Return the [x, y] coordinate for the center point of the cell that contains the specified text.  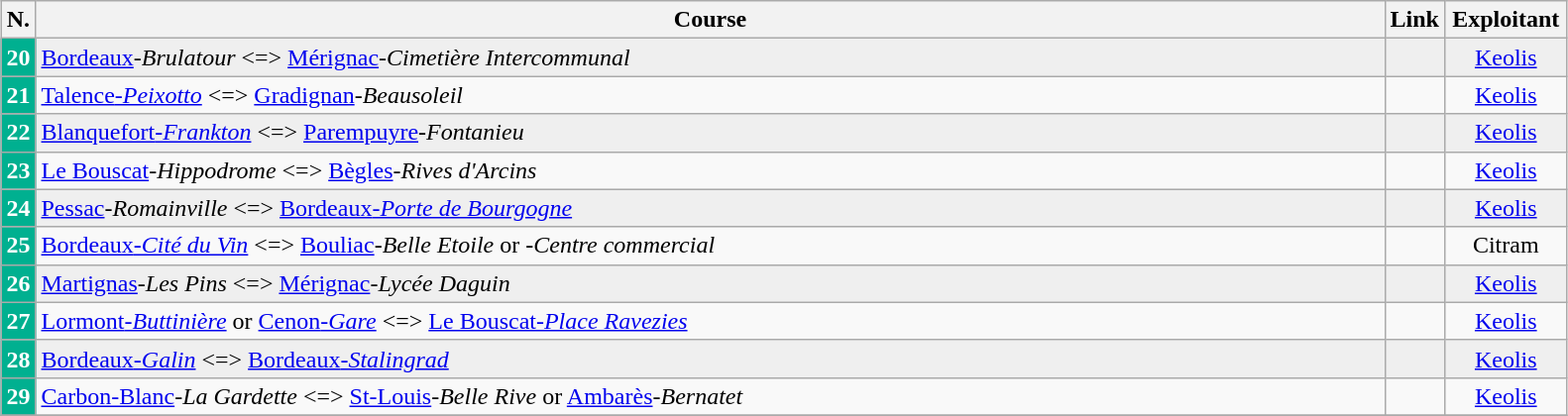
Exploitant [1506, 20]
Martignas-Les Pins <=> Mérignac-Lycée Daguin [710, 283]
26 [18, 283]
23 [18, 170]
Bordeaux-Cité du Vin <=> Bouliac-Belle Etoile or -Centre commercial [710, 246]
Link [1414, 20]
Talence-Peixotto <=> Gradignan-Beausoleil [710, 95]
Carbon-Blanc-La Gardette <=> St-Louis-Belle Rive or Ambarès-Bernatet [710, 396]
28 [18, 359]
Citram [1506, 246]
N. [18, 20]
Pessac-Romainville <=> Bordeaux-Porte de Bourgogne [710, 208]
Bordeaux-Brulatour <=> Mérignac-Cimetière Intercommunal [710, 57]
27 [18, 321]
Course [710, 20]
22 [18, 133]
Blanquefort-Frankton <=> Parempuyre-Fontanieu [710, 133]
Lormont-Buttinière or Cenon-Gare <=> Le Bouscat-Place Ravezies [710, 321]
24 [18, 208]
25 [18, 246]
21 [18, 95]
29 [18, 396]
Bordeaux-Galin <=> Bordeaux-Stalingrad [710, 359]
20 [18, 57]
Le Bouscat-Hippodrome <=> Bègles-Rives d'Arcins [710, 170]
